Scan for the cell matching the given text and deliver its [x, y] coordinate at center. 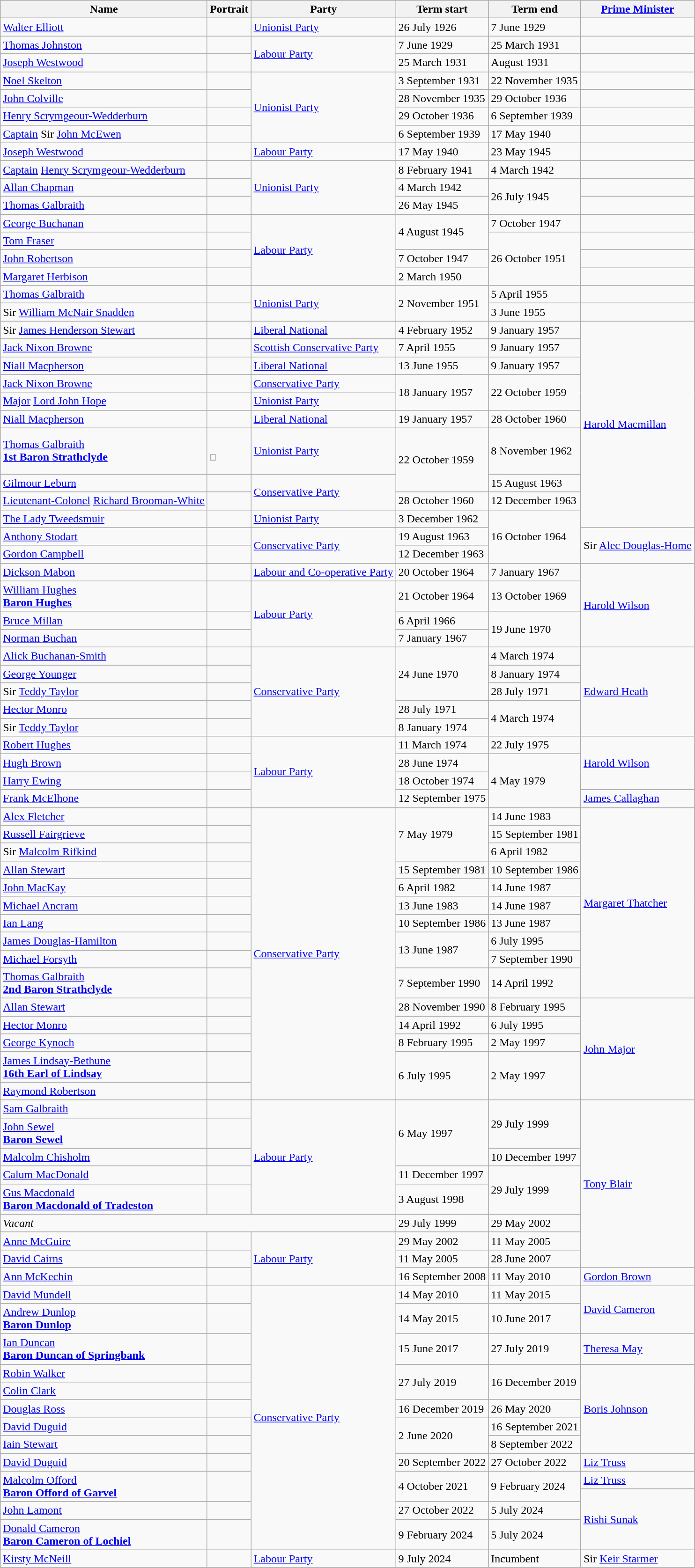
Term end [535, 9]
James Callaghan [637, 799]
18 October 1974 [442, 781]
11 May 2010 [535, 1276]
28 November 1935 [442, 98]
Major Lord John Hope [104, 401]
George Kynoch [104, 1043]
6 April 1966 [442, 620]
David Cairns [104, 1259]
26 October 1951 [535, 259]
Thomas Galbraith1st Baron Strathclyde [104, 451]
Vacant [198, 1223]
Name [104, 9]
Harry Ewing [104, 781]
Ian DuncanBaron Duncan of Springbank [104, 1349]
Captain Henry Scrymgeour-Wedderburn [104, 169]
Gordon Campbell [104, 554]
Portrait [229, 9]
26 May 2020 [535, 1409]
20 September 2022 [442, 1462]
Russell Fairgrieve [104, 834]
24 June 1970 [442, 674]
28 June 1974 [442, 763]
August 1931 [535, 63]
11 December 1997 [442, 1175]
James Douglas-Hamilton [104, 941]
14 May 2015 [442, 1319]
2 March 1950 [442, 277]
Sam Galbraith [104, 1109]
15 August 1963 [535, 483]
Malcolm Chisholm [104, 1157]
28 November 1990 [442, 1007]
Rishi Sunak [637, 1519]
4 October 2021 [442, 1487]
Calum MacDonald [104, 1175]
Malcolm OffordBaron Offord of Garvel [104, 1487]
Gilmour Leburn [104, 483]
George Buchanan [104, 223]
3 June 1955 [535, 312]
Sir William McNair Snadden [104, 312]
Raymond Robertson [104, 1091]
14 May 2010 [442, 1294]
Andrew DunlopBaron Dunlop [104, 1319]
John Lamont [104, 1510]
John Robertson [104, 259]
Margaret Thatcher [637, 903]
Dickson Mabon [104, 572]
Captain Sir John McEwen [104, 134]
11 March 1974 [442, 745]
8 September 2022 [535, 1444]
4 August 1945 [442, 232]
Iain Stewart [104, 1444]
2 June 2020 [442, 1436]
Sir Keir Starmer [637, 1559]
5 April 1955 [535, 294]
Alex Fletcher [104, 816]
Theresa May [637, 1349]
Sir Alec Douglas-Home [637, 545]
Allan Chapman [104, 187]
Donald CameronBaron Cameron of Lochiel [104, 1534]
Lieutenant-Colonel Richard Brooman-White [104, 501]
Ann McKechin [104, 1276]
Noel Skelton [104, 81]
22 November 1935 [535, 81]
10 December 1997 [535, 1157]
Tom Fraser [104, 241]
3 December 1962 [442, 519]
16 October 1964 [535, 536]
Robin Walker [104, 1373]
10 June 2017 [535, 1319]
14 June 1983 [535, 816]
David Mundell [104, 1294]
Ian Lang [104, 923]
Edward Heath [637, 691]
Labour and Co-operative Party [323, 572]
16 September 2021 [535, 1427]
4 May 1979 [535, 781]
Bruce Millan [104, 620]
Anne McGuire [104, 1241]
Party [323, 9]
Robert Hughes [104, 745]
John Major [637, 1049]
Douglas Ross [104, 1409]
3 September 1931 [442, 81]
James Lindsay-Bethune16th Earl of Lindsay [104, 1067]
John SewelBaron Sewel [104, 1133]
8 February 1941 [442, 169]
8 November 1962 [535, 451]
Alick Buchanan-Smith [104, 656]
Walter Elliott [104, 27]
Anthony Stodart [104, 536]
Frank McElhone [104, 799]
18 January 1957 [442, 392]
Margaret Herbison [104, 277]
Kirsty McNeill [104, 1559]
Norman Buchan [104, 638]
2 November 1951 [442, 303]
Scottish Conservative Party [323, 348]
22 July 1975 [535, 745]
Henry Scrymgeour-Wedderburn [104, 116]
Thomas Johnston [104, 45]
George Younger [104, 674]
Tony Blair [637, 1184]
Incumbent [535, 1559]
16 September 2008 [442, 1276]
Prime Minister [637, 9]
John MacKay [104, 887]
Term start [442, 9]
23 May 1945 [535, 152]
Gordon Brown [637, 1276]
Sir James Henderson Stewart [104, 330]
12 September 1975 [442, 799]
11 May 2015 [535, 1294]
7 May 1979 [442, 834]
20 October 1964 [442, 572]
28 June 2007 [535, 1259]
Michael Forsyth [104, 959]
John Colville [104, 98]
19 August 1963 [442, 536]
15 June 2017 [442, 1349]
Harold Macmillan [637, 424]
13 October 1969 [535, 596]
Gus MacdonaldBaron Macdonald of Tradeston [104, 1199]
Hugh Brown [104, 763]
19 June 1970 [535, 629]
William HughesBaron Hughes [104, 596]
6 May 1997 [442, 1133]
David Cameron [637, 1310]
Sir Malcolm Rifkind [104, 852]
4 February 1952 [442, 330]
13 June 1983 [442, 905]
Colin Clark [104, 1391]
Michael Ancram [104, 905]
26 July 1945 [535, 196]
21 October 1964 [442, 596]
9 July 2024 [442, 1559]
7 April 1955 [442, 348]
Thomas Galbraith2nd Baron Strathclyde [104, 983]
3 August 1998 [442, 1199]
13 June 1955 [442, 366]
The Lady Tweedsmuir [104, 519]
Boris Johnson [637, 1409]
26 July 1926 [442, 27]
19 January 1957 [442, 419]
26 May 1945 [442, 205]
